Provide the (X, Y) coordinate of the cell's center where the given text is located.  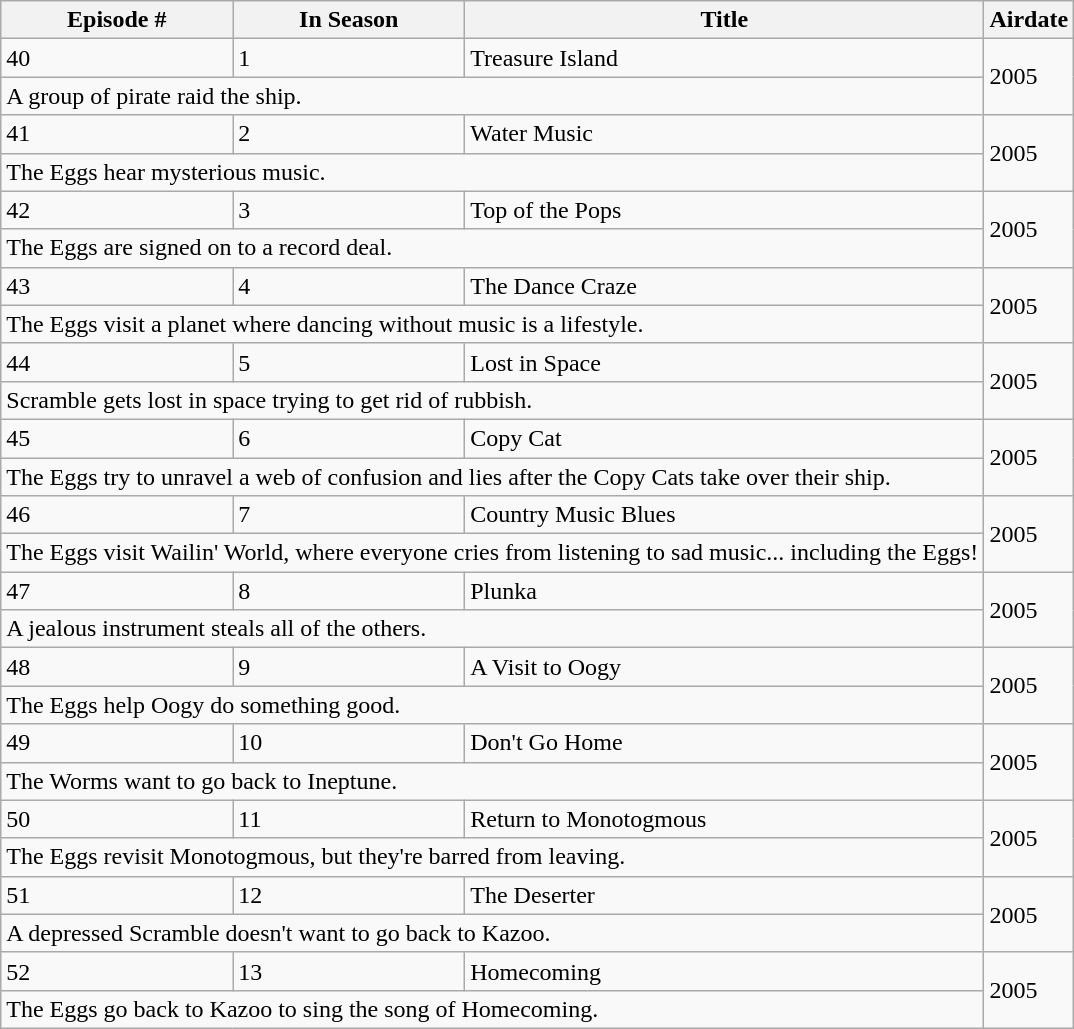
47 (117, 591)
In Season (349, 20)
10 (349, 743)
50 (117, 819)
The Eggs visit Wailin' World, where everyone cries from listening to sad music... including the Eggs! (492, 553)
46 (117, 515)
Airdate (1029, 20)
42 (117, 210)
The Eggs revisit Monotogmous, but they're barred from leaving. (492, 857)
11 (349, 819)
The Eggs try to unravel a web of confusion and lies after the Copy Cats take over their ship. (492, 477)
49 (117, 743)
9 (349, 667)
12 (349, 895)
5 (349, 362)
41 (117, 134)
1 (349, 58)
Episode # (117, 20)
A jealous instrument steals all of the others. (492, 629)
Country Music Blues (724, 515)
Lost in Space (724, 362)
43 (117, 286)
The Worms want to go back to Ineptune. (492, 781)
8 (349, 591)
2 (349, 134)
Scramble gets lost in space trying to get rid of rubbish. (492, 400)
52 (117, 971)
Treasure Island (724, 58)
Water Music (724, 134)
48 (117, 667)
Plunka (724, 591)
45 (117, 438)
The Eggs go back to Kazoo to sing the song of Homecoming. (492, 1009)
Title (724, 20)
13 (349, 971)
A depressed Scramble doesn't want to go back to Kazoo. (492, 933)
Top of the Pops (724, 210)
Return to Monotogmous (724, 819)
Don't Go Home (724, 743)
A group of pirate raid the ship. (492, 96)
4 (349, 286)
The Dance Craze (724, 286)
Copy Cat (724, 438)
The Eggs help Oogy do something good. (492, 705)
The Eggs hear mysterious music. (492, 172)
The Deserter (724, 895)
The Eggs visit a planet where dancing without music is a lifestyle. (492, 324)
The Eggs are signed on to a record deal. (492, 248)
51 (117, 895)
A Visit to Oogy (724, 667)
Homecoming (724, 971)
6 (349, 438)
44 (117, 362)
40 (117, 58)
3 (349, 210)
7 (349, 515)
